From the cell containing the given text, extract its center point as [X, Y] coordinate. 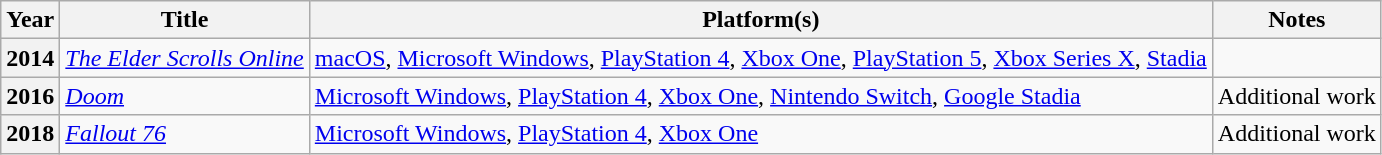
Fallout 76 [184, 134]
The Elder Scrolls Online [184, 58]
2016 [30, 96]
Microsoft Windows, PlayStation 4, Xbox One [760, 134]
Title [184, 20]
2014 [30, 58]
Platform(s) [760, 20]
Notes [1296, 20]
Microsoft Windows, PlayStation 4, Xbox One, Nintendo Switch, Google Stadia [760, 96]
Year [30, 20]
Doom [184, 96]
2018 [30, 134]
macOS, Microsoft Windows, PlayStation 4, Xbox One, PlayStation 5, Xbox Series X, Stadia [760, 58]
